Output the [X, Y] coordinate of the center of the cell containing the given text.  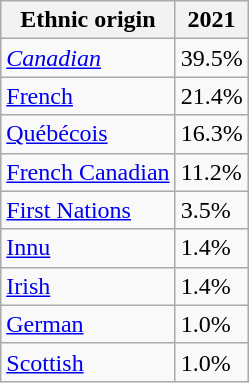
French Canadian [88, 172]
39.5% [212, 58]
Ethnic origin [88, 20]
Irish [88, 286]
Canadian [88, 58]
German [88, 324]
French [88, 96]
16.3% [212, 134]
21.4% [212, 96]
3.5% [212, 210]
11.2% [212, 172]
Québécois [88, 134]
Scottish [88, 362]
First Nations [88, 210]
2021 [212, 20]
Innu [88, 248]
